Identify which cell holds the provided text, then report its (X, Y) central coordinate. 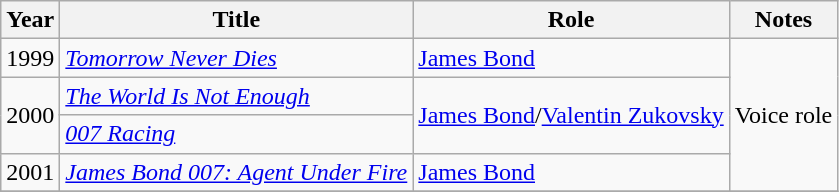
Title (236, 20)
Role (571, 20)
2001 (30, 172)
The World Is Not Enough (236, 96)
Voice role (784, 115)
Year (30, 20)
007 Racing (236, 134)
James Bond/Valentin Zukovsky (571, 115)
Tomorrow Never Dies (236, 58)
James Bond 007: Agent Under Fire (236, 172)
1999 (30, 58)
Notes (784, 20)
2000 (30, 115)
